Return the (x, y) coordinate for the center point of the cell that contains the specified text.  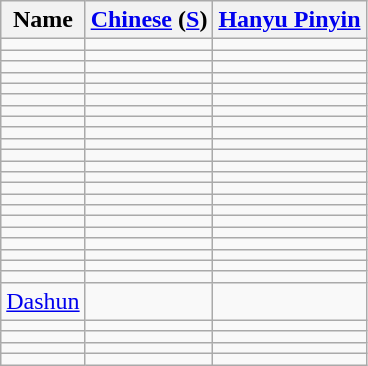
Dashun (43, 301)
Name (43, 20)
Hanyu Pinyin (290, 20)
Chinese (S) (149, 20)
